Detect which cell encompasses the target text, then output its [X, Y] center coordinate. 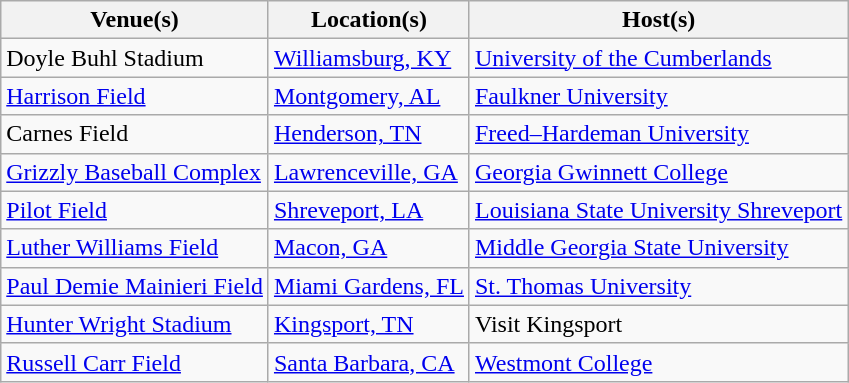
Williamsburg, KY [368, 58]
St. Thomas University [658, 286]
Georgia Gwinnett College [658, 172]
Montgomery, AL [368, 96]
Grizzly Baseball Complex [135, 172]
Santa Barbara, CA [368, 362]
Paul Demie Mainieri Field [135, 286]
Carnes Field [135, 134]
Harrison Field [135, 96]
University of the Cumberlands [658, 58]
Pilot Field [135, 210]
Middle Georgia State University [658, 248]
Miami Gardens, FL [368, 286]
Russell Carr Field [135, 362]
Kingsport, TN [368, 324]
Host(s) [658, 20]
Westmont College [658, 362]
Lawrenceville, GA [368, 172]
Shreveport, LA [368, 210]
Venue(s) [135, 20]
Faulkner University [658, 96]
Visit Kingsport [658, 324]
Location(s) [368, 20]
Hunter Wright Stadium [135, 324]
Doyle Buhl Stadium [135, 58]
Henderson, TN [368, 134]
Louisiana State University Shreveport [658, 210]
Luther Williams Field [135, 248]
Macon, GA [368, 248]
Freed–Hardeman University [658, 134]
